Identify which cell holds the provided text, then report its [x, y] central coordinate. 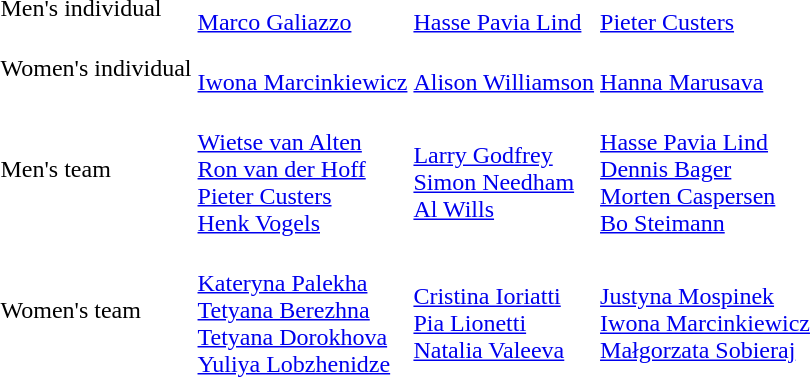
Alison Williamson [504, 68]
Iwona Marcinkiewicz [302, 68]
Larry Godfrey Simon Needham Al Wills [504, 169]
Wietse van Alten Ron van der Hoff Pieter Custers Henk Vogels [302, 169]
